Return (X, Y) of the center of cell containing provided text 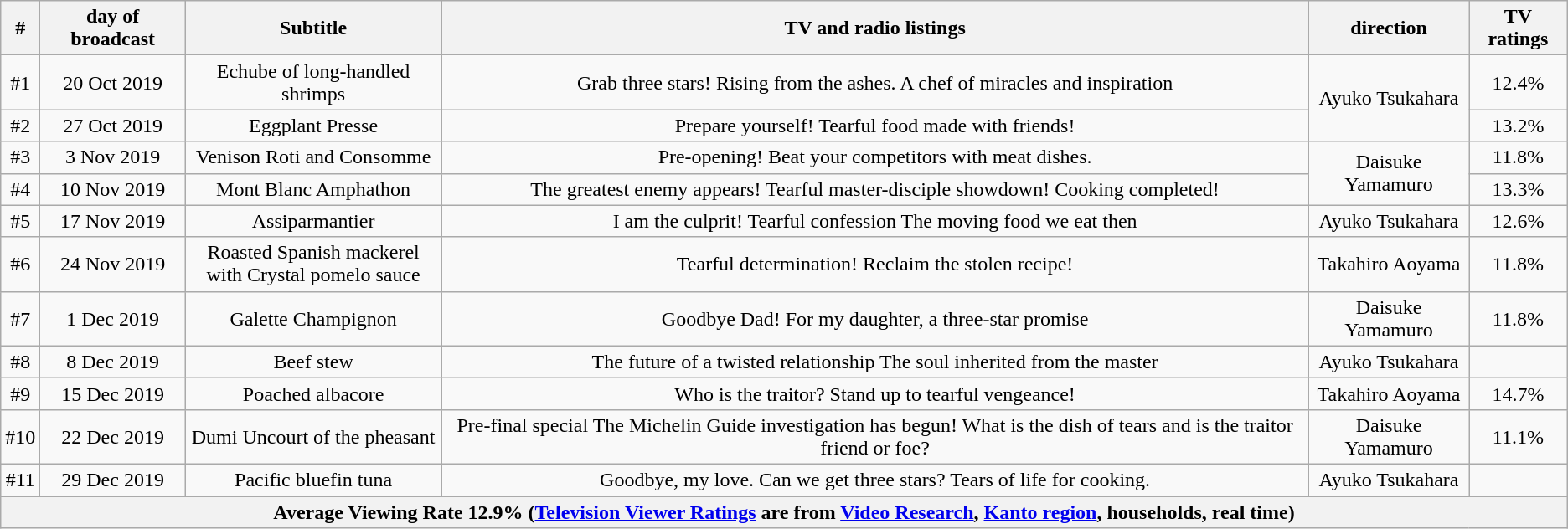
#5 (20, 221)
#8 (20, 362)
Mont Blanc Amphathon (313, 189)
#6 (20, 264)
Goodbye, my love. Can we get three stars? Tears of life for cooking. (875, 480)
#3 (20, 157)
Who is the traitor? Stand up to tearful vengeance! (875, 393)
Assiparmantier (313, 221)
Goodbye Dad! For my daughter, a three-star promise (875, 318)
Beef stew (313, 362)
1 Dec 2019 (113, 318)
Prepare yourself! Tearful food made with friends! (875, 126)
29 Dec 2019 (113, 480)
8 Dec 2019 (113, 362)
The future of a twisted relationship The soul inherited from the master (875, 362)
17 Nov 2019 (113, 221)
24 Nov 2019 (113, 264)
#11 (20, 480)
# (20, 28)
22 Dec 2019 (113, 437)
Subtitle (313, 28)
10 Nov 2019 (113, 189)
12.4% (1519, 82)
Echube of long-handled shrimps (313, 82)
Dumi Uncourt of the pheasant (313, 437)
Pre-opening! Beat your competitors with meat dishes. (875, 157)
#1 (20, 82)
#7 (20, 318)
27 Oct 2019 (113, 126)
TV and radio listings (875, 28)
14.7% (1519, 393)
15 Dec 2019 (113, 393)
Pacific bluefin tuna (313, 480)
#10 (20, 437)
Grab three stars! Rising from the ashes. A chef of miracles and inspiration (875, 82)
#4 (20, 189)
11.1% (1519, 437)
The greatest enemy appears! Tearful master-disciple showdown! Cooking completed! (875, 189)
direction (1389, 28)
13.2% (1519, 126)
Tearful determination! Reclaim the stolen recipe! (875, 264)
Poached albacore (313, 393)
Pre-final special The Michelin Guide investigation has begun! What is the dish of tears and is the traitor friend or foe? (875, 437)
I am the culprit! Tearful confession The moving food we eat then (875, 221)
Venison Roti and Consomme (313, 157)
Eggplant Presse (313, 126)
Roasted Spanish mackerel with Crystal pomelo sauce (313, 264)
20 Oct 2019 (113, 82)
#2 (20, 126)
TV ratings (1519, 28)
13.3% (1519, 189)
day of broadcast (113, 28)
12.6% (1519, 221)
3 Nov 2019 (113, 157)
Average Viewing Rate 12.9% (Television Viewer Ratings are from Video Research, Kanto region, households, real time) (784, 511)
#9 (20, 393)
Galette Champignon (313, 318)
